Locate the cell with the specified text and output its [X, Y] center coordinate. 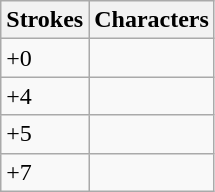
+5 [45, 134]
+0 [45, 58]
+7 [45, 172]
+4 [45, 96]
Characters [152, 20]
Strokes [45, 20]
